Provide the (x, y) coordinate of the cell's center where the given text is located.  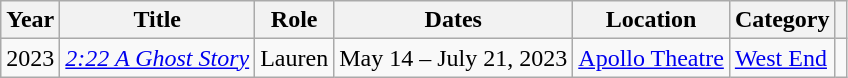
2:22 A Ghost Story (158, 58)
May 14 – July 21, 2023 (454, 58)
West End (782, 58)
Dates (454, 20)
2023 (30, 58)
Apollo Theatre (652, 58)
Location (652, 20)
Lauren (294, 58)
Role (294, 20)
Category (782, 20)
Title (158, 20)
Year (30, 20)
